Search for the cell housing the specified text and yield its (X, Y) center coordinate. 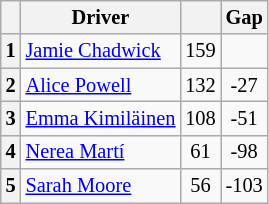
1 (11, 51)
4 (11, 152)
3 (11, 118)
5 (11, 186)
Jamie Chadwick (101, 51)
56 (200, 186)
Emma Kimiläinen (101, 118)
159 (200, 51)
108 (200, 118)
-27 (244, 85)
Sarah Moore (101, 186)
-103 (244, 186)
-51 (244, 118)
-98 (244, 152)
2 (11, 85)
Gap (244, 17)
Driver (101, 17)
Nerea Martí (101, 152)
Alice Powell (101, 85)
61 (200, 152)
132 (200, 85)
